Determine the (X, Y) coordinate at the center of the cell enclosing the given text.  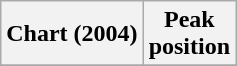
Peakposition (189, 34)
Chart (2004) (72, 34)
